Extract the (x, y) coordinate from the center of the cell holding the provided text.  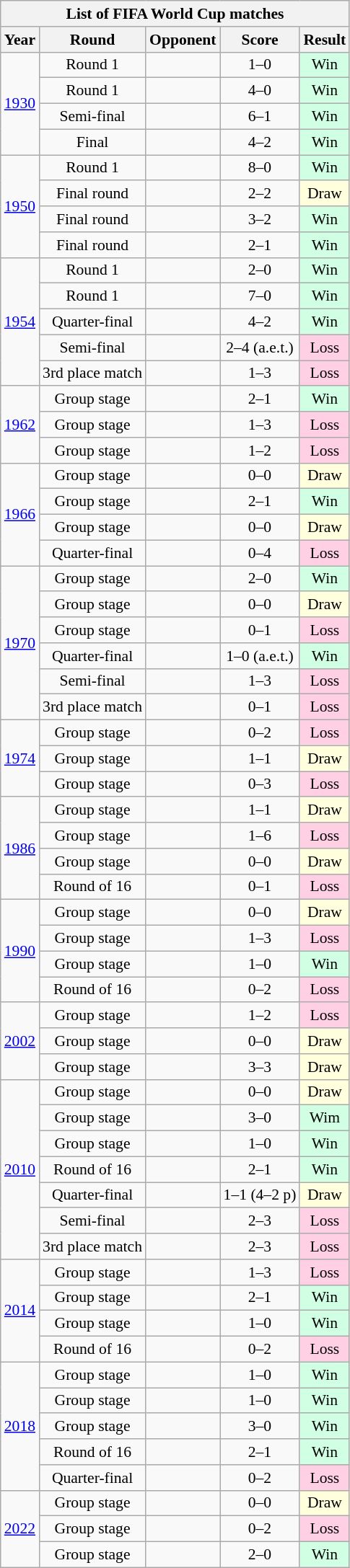
2022 (20, 1528)
6–1 (260, 117)
Year (20, 40)
2010 (20, 1169)
1962 (20, 425)
3–3 (260, 1067)
1954 (20, 322)
1930 (20, 103)
2014 (20, 1311)
0–3 (260, 784)
8–0 (260, 168)
Result (325, 40)
Opponent (183, 40)
1950 (20, 206)
1990 (20, 951)
2–2 (260, 194)
Final (92, 142)
Wim (325, 1118)
1–0 (a.e.t.) (260, 656)
Score (260, 40)
Round (92, 40)
2018 (20, 1426)
4–0 (260, 91)
1974 (20, 758)
1966 (20, 514)
3–2 (260, 219)
List of FIFA World Cup matches (175, 14)
1–6 (260, 836)
1–1 (4–2 p) (260, 1195)
2002 (20, 1041)
7–0 (260, 296)
1970 (20, 643)
1986 (20, 849)
2–4 (a.e.t.) (260, 347)
0–4 (260, 553)
